Return [x, y] of the center of cell containing provided text 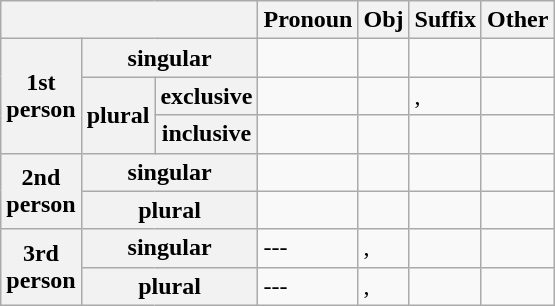
1stperson [41, 96]
Other [517, 20]
Pronoun [308, 20]
inclusive [206, 134]
3rdperson [41, 267]
2ndperson [41, 191]
exclusive [206, 96]
Suffix [445, 20]
Obj [384, 20]
